Pinpoint the cell where the given text exists, returning its [X, Y] midpoint coordinate. 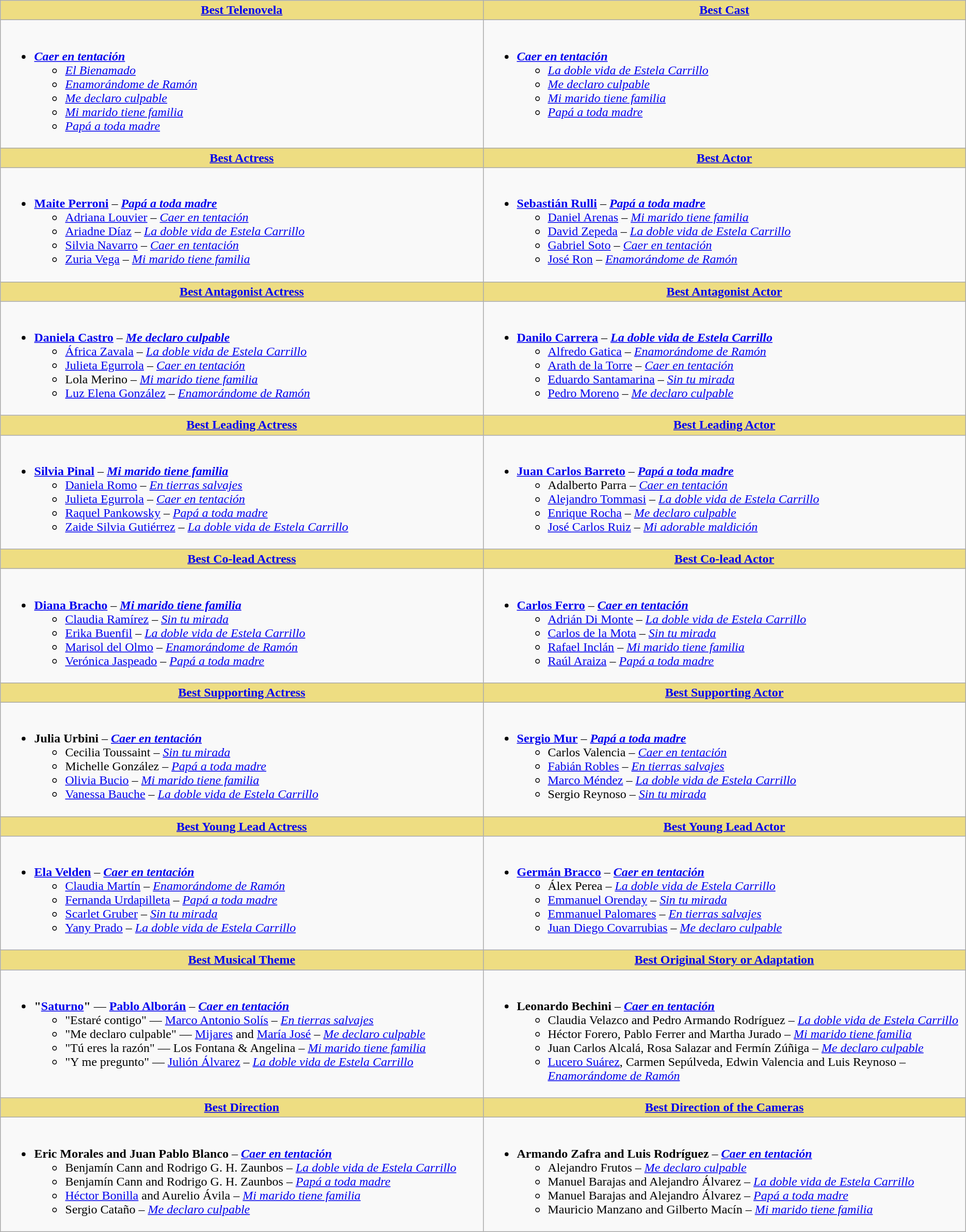
Best Leading Actress [242, 425]
Best Young Lead Actress [242, 826]
Best Musical Theme [242, 960]
Best Leading Actor [725, 425]
Caer en tentaciónLa doble vida de Estela CarrilloMe declaro culpableMi marido tiene familiaPapá a toda madre [725, 84]
Best Original Story or Adaptation [725, 960]
Best Direction of the Cameras [725, 1108]
Best Telenovela [242, 10]
Best Supporting Actress [242, 692]
Best Cast [725, 10]
Best Co-lead Actor [725, 559]
Best Actor [725, 158]
Best Direction [242, 1108]
Best Antagonist Actress [242, 291]
Best Young Lead Actor [725, 826]
Best Supporting Actor [725, 692]
Best Co-lead Actress [242, 559]
Best Antagonist Actor [725, 291]
Caer en tentaciónEl BienamadoEnamorándome de RamónMe declaro culpableMi marido tiene familiaPapá a toda madre [242, 84]
Best Actress [242, 158]
